Search for the cell housing the specified text and yield its [x, y] center coordinate. 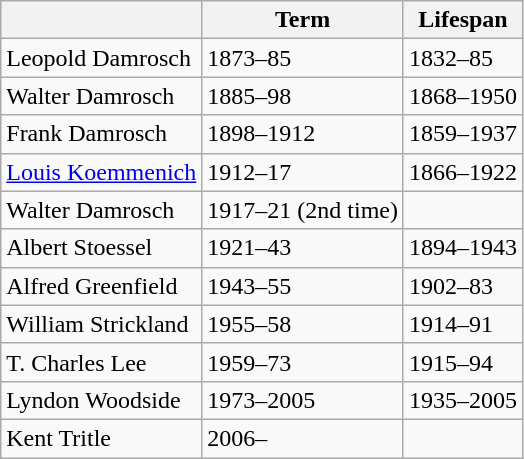
1885–98 [303, 96]
1921–43 [303, 248]
Kent Tritle [102, 438]
1832–85 [462, 58]
1914–91 [462, 324]
Albert Stoessel [102, 248]
Frank Damrosch [102, 134]
1935–2005 [462, 400]
Leopold Damrosch [102, 58]
2006– [303, 438]
1866–1922 [462, 172]
Lyndon Woodside [102, 400]
Lifespan [462, 20]
Term [303, 20]
1898–1912 [303, 134]
1859–1937 [462, 134]
William Strickland [102, 324]
1915–94 [462, 362]
1902–83 [462, 286]
Louis Koemmenich [102, 172]
Alfred Greenfield [102, 286]
1873–85 [303, 58]
1973–2005 [303, 400]
1959–73 [303, 362]
1955–58 [303, 324]
1917–21 (2nd time) [303, 210]
1868–1950 [462, 96]
1943–55 [303, 286]
T. Charles Lee [102, 362]
1912–17 [303, 172]
1894–1943 [462, 248]
